Pinpoint the cell where the given text exists, returning its (x, y) midpoint coordinate. 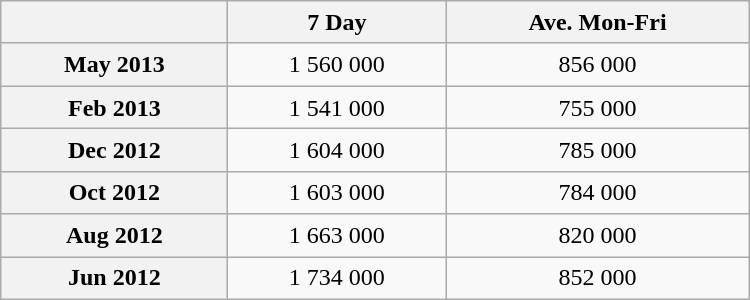
820 000 (598, 236)
785 000 (598, 150)
755 000 (598, 108)
Aug 2012 (114, 236)
Dec 2012 (114, 150)
7 Day (337, 22)
1 560 000 (337, 64)
May 2013 (114, 64)
1 603 000 (337, 192)
784 000 (598, 192)
1 734 000 (337, 278)
Ave. Mon-Fri (598, 22)
1 663 000 (337, 236)
856 000 (598, 64)
Jun 2012 (114, 278)
Feb 2013 (114, 108)
1 541 000 (337, 108)
852 000 (598, 278)
1 604 000 (337, 150)
Oct 2012 (114, 192)
